Detect which cell encompasses the target text, then output its (X, Y) center coordinate. 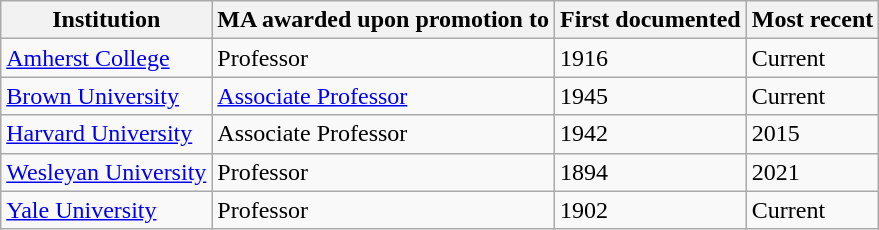
1942 (650, 134)
Most recent (812, 20)
Amherst College (106, 58)
MA awarded upon promotion to (384, 20)
Wesleyan University (106, 172)
1894 (650, 172)
Harvard University (106, 134)
First documented (650, 20)
2021 (812, 172)
1945 (650, 96)
Brown University (106, 96)
1902 (650, 210)
1916 (650, 58)
Yale University (106, 210)
Institution (106, 20)
2015 (812, 134)
